From the cell containing the given text, extract its center point as [X, Y] coordinate. 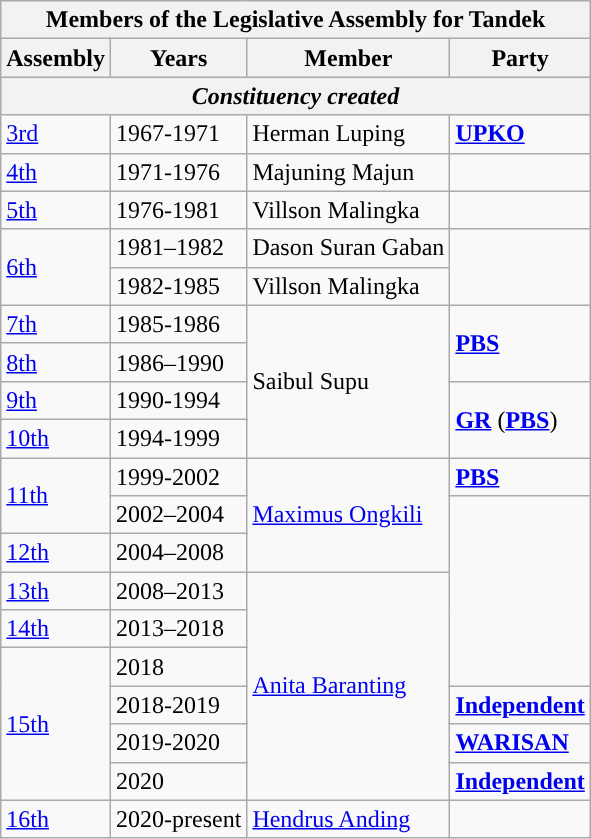
Dason Suran Gaban [348, 248]
2019-2020 [178, 743]
13th [56, 591]
9th [56, 400]
Herman Luping [348, 134]
GR (PBS) [520, 419]
15th [56, 724]
1999-2002 [178, 477]
Majuning Majun [348, 172]
WARISAN [520, 743]
16th [56, 819]
Anita Baranting [348, 686]
1976-1981 [178, 210]
7th [56, 324]
11th [56, 496]
1981–1982 [178, 248]
4th [56, 172]
5th [56, 210]
1982-1985 [178, 286]
6th [56, 267]
1994-1999 [178, 438]
2008–2013 [178, 591]
2013–2018 [178, 629]
Party [520, 58]
Hendrus Anding [348, 819]
12th [56, 553]
Members of the Legislative Assembly for Tandek [296, 20]
UPKO [520, 134]
2018 [178, 667]
1971-1976 [178, 172]
Saibul Supu [348, 381]
2018-2019 [178, 705]
2004–2008 [178, 553]
1986–1990 [178, 362]
Constituency created [296, 96]
2002–2004 [178, 515]
1990-1994 [178, 400]
Member [348, 58]
2020-present [178, 819]
10th [56, 438]
Maximus Ongkili [348, 515]
Assembly [56, 58]
1967-1971 [178, 134]
Years [178, 58]
1985-1986 [178, 324]
2020 [178, 781]
14th [56, 629]
8th [56, 362]
3rd [56, 134]
